Return [X, Y] of the center of cell containing provided text 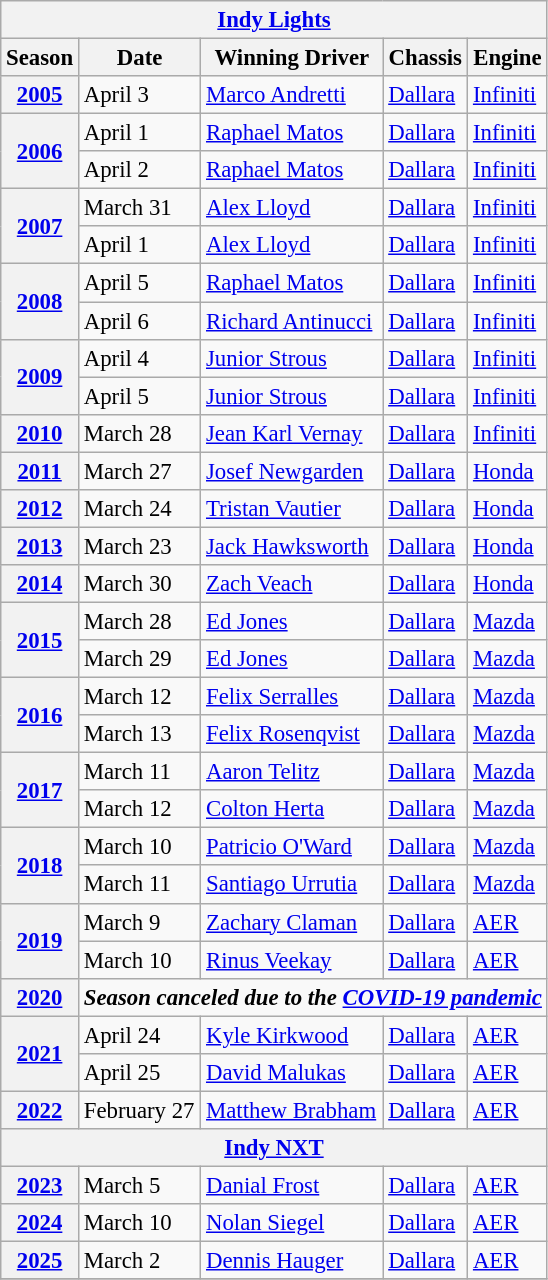
April 3 [139, 95]
Kyle Kirkwood [292, 1035]
2005 [40, 95]
Rinus Veekay [292, 960]
Jean Karl Vernay [292, 433]
2023 [40, 1185]
Season [40, 58]
March 13 [139, 734]
February 27 [139, 1110]
Matthew Brabham [292, 1110]
Nolan Siegel [292, 1223]
April 4 [139, 358]
March 2 [139, 1261]
2013 [40, 546]
Indy Lights [274, 20]
April 25 [139, 1073]
Marco Andretti [292, 95]
March 31 [139, 208]
2018 [40, 866]
March 9 [139, 922]
March 5 [139, 1185]
Indy NXT [274, 1148]
2010 [40, 433]
Zachary Claman [292, 922]
2024 [40, 1223]
April 2 [139, 170]
Zach Veach [292, 584]
Engine [508, 58]
2015 [40, 640]
Winning Driver [292, 58]
Josef Newgarden [292, 471]
Danial Frost [292, 1185]
Season canceled due to the COVID-19 pandemic [312, 997]
2022 [40, 1110]
Felix Serralles [292, 697]
2025 [40, 1261]
2020 [40, 997]
2016 [40, 716]
Felix Rosenqvist [292, 734]
March 29 [139, 659]
Richard Antinucci [292, 321]
2008 [40, 302]
Aaron Telitz [292, 772]
Chassis [426, 58]
David Malukas [292, 1073]
Santiago Urrutia [292, 885]
Date [139, 58]
2017 [40, 790]
April 24 [139, 1035]
2012 [40, 509]
Tristan Vautier [292, 509]
Dennis Hauger [292, 1261]
Jack Hawksworth [292, 546]
March 30 [139, 584]
March 27 [139, 471]
March 23 [139, 546]
2007 [40, 226]
2011 [40, 471]
April 6 [139, 321]
Colton Herta [292, 809]
2021 [40, 1054]
2019 [40, 940]
March 24 [139, 509]
2009 [40, 376]
2014 [40, 584]
2006 [40, 152]
Patricio O'Ward [292, 847]
